Output the [x, y] coordinate of the center of the cell containing the given text.  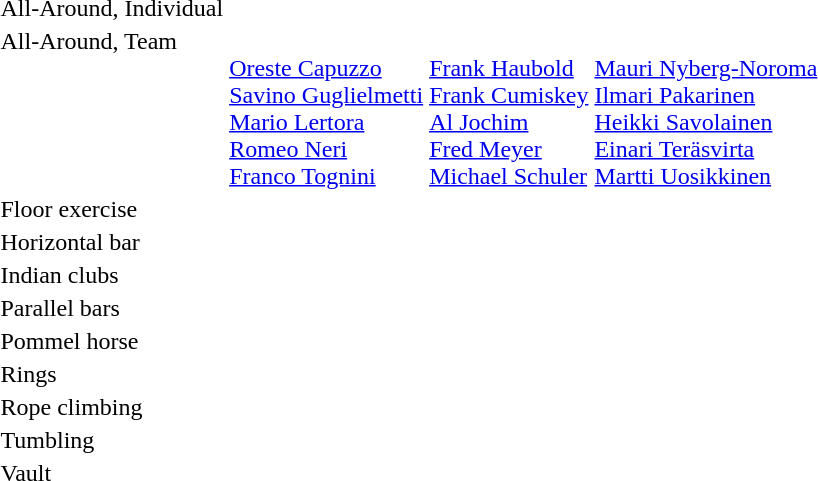
Oreste CapuzzoSavino GuglielmettiMario LertoraRomeo NeriFranco Tognini [326, 108]
Frank HauboldFrank CumiskeyAl JochimFred MeyerMichael Schuler [509, 108]
